Provide the (x, y) coordinate of the cell's center where the given text is located.  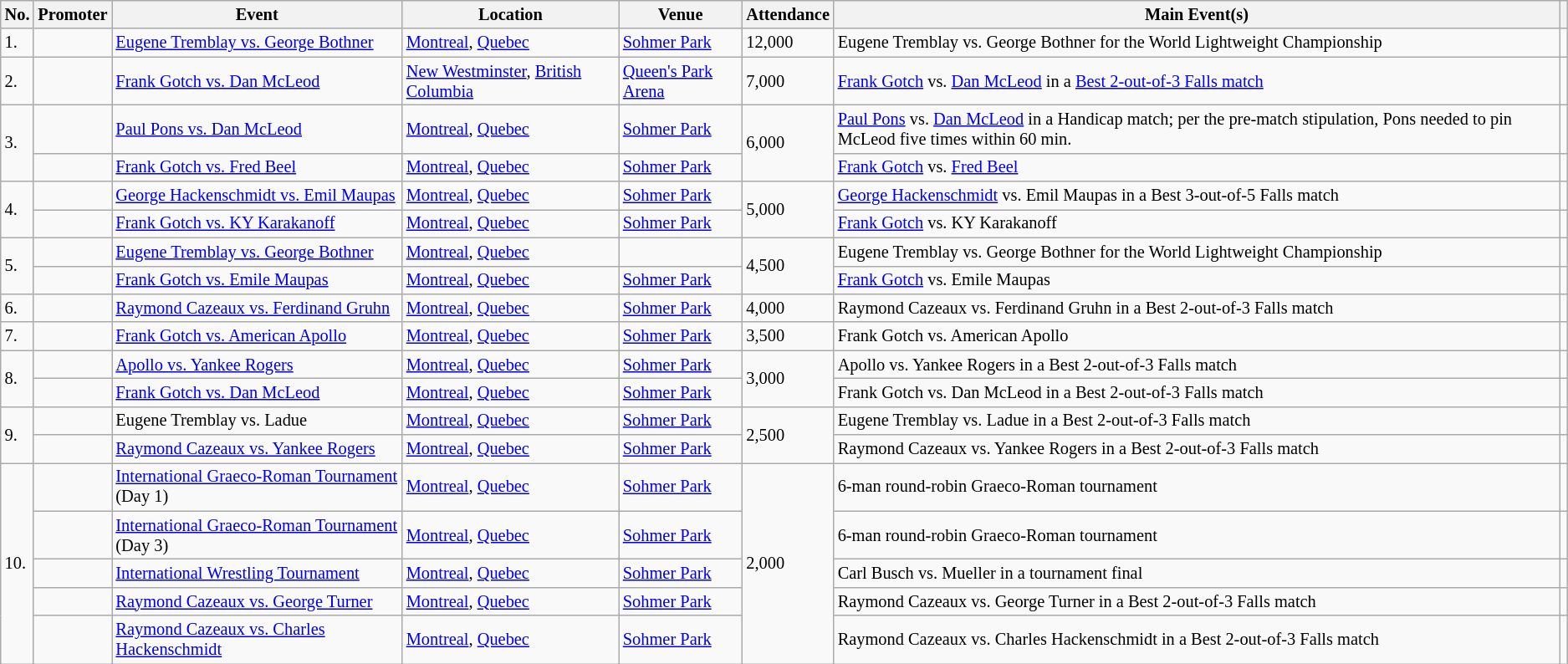
4,500 (788, 266)
Raymond Cazeaux vs. Yankee Rogers (258, 449)
No. (18, 14)
Raymond Cazeaux vs. George Turner in a Best 2-out-of-3 Falls match (1197, 601)
Apollo vs. Yankee Rogers (258, 365)
2. (18, 81)
2,500 (788, 435)
International Graeco-Roman Tournament (Day 1) (258, 487)
1. (18, 43)
Paul Pons vs. Dan McLeod in a Handicap match; per the pre-match stipulation, Pons needed to pin McLeod five times within 60 min. (1197, 129)
Eugene Tremblay vs. Ladue (258, 421)
Raymond Cazeaux vs. George Turner (258, 601)
10. (18, 563)
George Hackenschmidt vs. Emil Maupas in a Best 3-out-of-5 Falls match (1197, 196)
3,500 (788, 336)
Raymond Cazeaux vs. Charles Hackenschmidt in a Best 2-out-of-3 Falls match (1197, 640)
Raymond Cazeaux vs. Yankee Rogers in a Best 2-out-of-3 Falls match (1197, 449)
Venue (681, 14)
International Graeco-Roman Tournament (Day 3) (258, 535)
3. (18, 142)
Apollo vs. Yankee Rogers in a Best 2-out-of-3 Falls match (1197, 365)
Main Event(s) (1197, 14)
3,000 (788, 378)
Raymond Cazeaux vs. Charles Hackenschmidt (258, 640)
7,000 (788, 81)
Queen's Park Arena (681, 81)
Paul Pons vs. Dan McLeod (258, 129)
Eugene Tremblay vs. Ladue in a Best 2-out-of-3 Falls match (1197, 421)
Location (510, 14)
4. (18, 209)
7. (18, 336)
New Westminster, British Columbia (510, 81)
8. (18, 378)
Raymond Cazeaux vs. Ferdinand Gruhn in a Best 2-out-of-3 Falls match (1197, 308)
6. (18, 308)
2,000 (788, 563)
Attendance (788, 14)
4,000 (788, 308)
Carl Busch vs. Mueller in a tournament final (1197, 573)
Raymond Cazeaux vs. Ferdinand Gruhn (258, 308)
12,000 (788, 43)
5. (18, 266)
5,000 (788, 209)
International Wrestling Tournament (258, 573)
George Hackenschmidt vs. Emil Maupas (258, 196)
9. (18, 435)
6,000 (788, 142)
Event (258, 14)
Promoter (72, 14)
